Capture the cell that displays the provided text and extract its (X, Y) central coordinate. 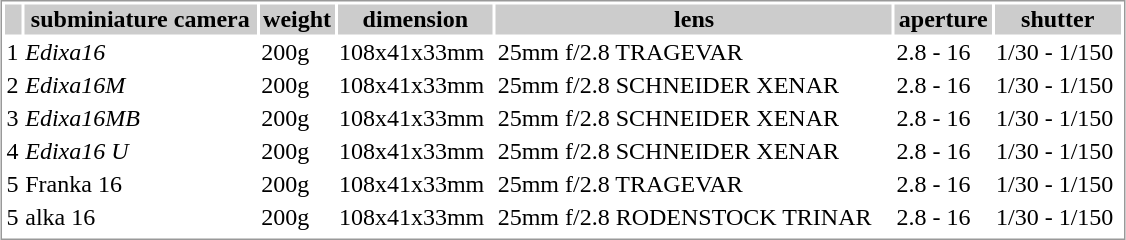
weight (298, 19)
shutter (1058, 19)
alka 16 (140, 217)
1 (13, 53)
4 (13, 151)
Edixa16MB (140, 119)
Edixa16M (140, 85)
25mm f/2.8 RODENSTOCK TRINAR (694, 217)
Edixa16 U (140, 151)
Edixa16 (140, 53)
subminiature camera (140, 19)
aperture (943, 19)
dimension (415, 19)
lens (694, 19)
Franka 16 (140, 185)
2 (13, 85)
3 (13, 119)
